Output the [X, Y] coordinate of the center of the cell containing the given text.  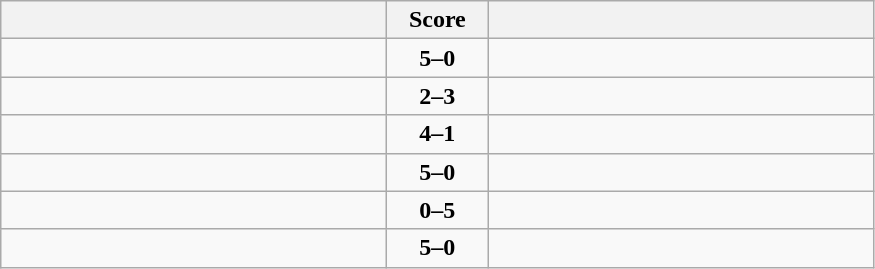
2–3 [438, 96]
4–1 [438, 134]
Score [438, 20]
0–5 [438, 210]
